Detect which cell encompasses the target text, then output its (X, Y) center coordinate. 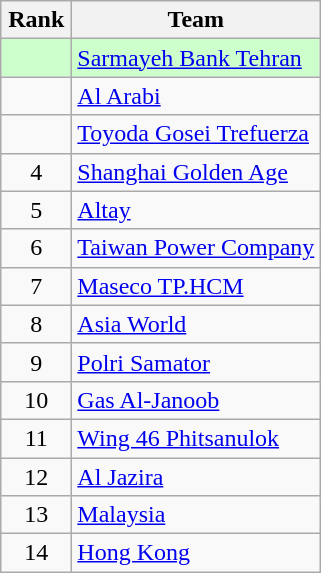
8 (36, 324)
Al Arabi (196, 96)
Al Jazira (196, 477)
9 (36, 362)
11 (36, 438)
Malaysia (196, 515)
6 (36, 248)
Altay (196, 210)
7 (36, 286)
Wing 46 Phitsanulok (196, 438)
Shanghai Golden Age (196, 172)
13 (36, 515)
Sarmayeh Bank Tehran (196, 58)
Polri Samator (196, 362)
Gas Al-Janoob (196, 400)
4 (36, 172)
Hong Kong (196, 553)
Asia World (196, 324)
Team (196, 20)
Toyoda Gosei Trefuerza (196, 134)
5 (36, 210)
12 (36, 477)
Taiwan Power Company (196, 248)
Rank (36, 20)
10 (36, 400)
Maseco TP.HCM (196, 286)
14 (36, 553)
